Locate the cell with the specified text and output its (x, y) center coordinate. 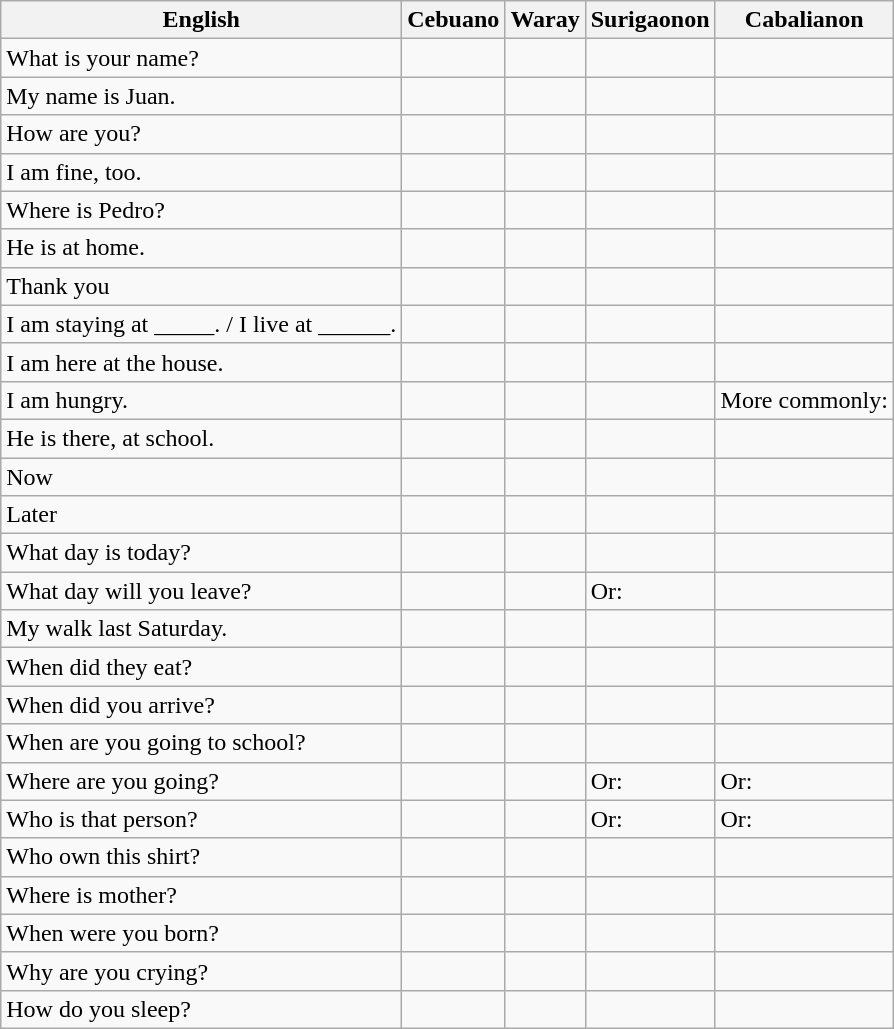
My walk last Saturday. (202, 629)
Who own this shirt? (202, 857)
My name is Juan. (202, 96)
Where is mother? (202, 895)
Why are you crying? (202, 971)
When did you arrive? (202, 705)
Where are you going? (202, 781)
I am here at the house. (202, 362)
I am fine, too. (202, 172)
Thank you (202, 286)
Waray (545, 20)
What day is today? (202, 553)
I am hungry. (202, 400)
Later (202, 515)
When did they eat? (202, 667)
What day will you leave? (202, 591)
When are you going to school? (202, 743)
Cebuano (454, 20)
English (202, 20)
Cabalianon (804, 20)
How are you? (202, 134)
Now (202, 477)
What is your name? (202, 58)
When were you born? (202, 933)
He is at home. (202, 248)
Who is that person? (202, 819)
How do you sleep? (202, 1009)
I am staying at _____. / I live at ______. (202, 324)
Where is Pedro? (202, 210)
He is there, at school. (202, 438)
Surigaonon (650, 20)
More commonly: (804, 400)
